Detect which cell encompasses the target text, then output its [x, y] center coordinate. 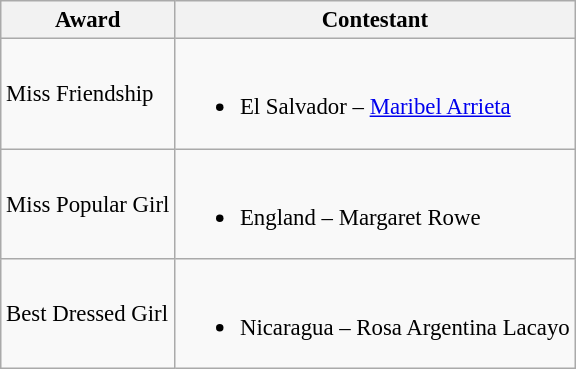
El Salvador – Maribel Arrieta [375, 94]
Nicaragua – Rosa Argentina Lacayo [375, 314]
Miss Friendship [88, 94]
Award [88, 20]
England – Margaret Rowe [375, 204]
Best Dressed Girl [88, 314]
Contestant [375, 20]
Miss Popular Girl [88, 204]
